Find where the given text appears and provide that cell's center as (x, y) coordinate. 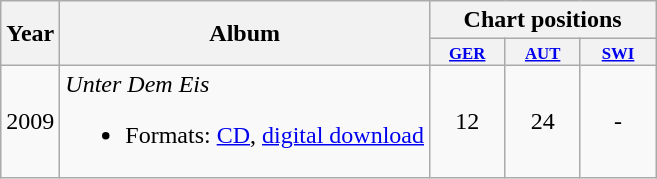
2009 (30, 122)
GER (468, 52)
SWI (618, 52)
AUT (542, 52)
- (618, 122)
Year (30, 33)
Unter Dem EisFormats: CD, digital download (245, 122)
12 (468, 122)
24 (542, 122)
Album (245, 33)
Chart positions (543, 20)
